Return (X, Y) of the center of cell containing provided text 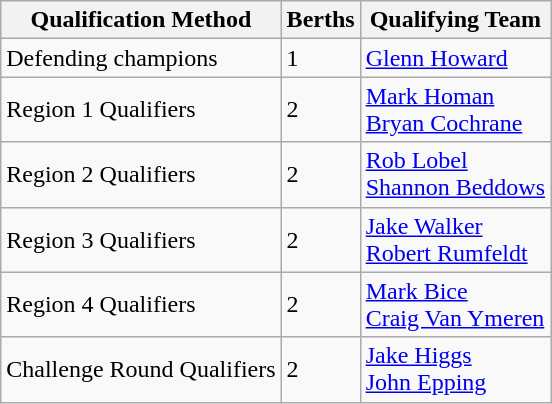
Region 4 Qualifiers (141, 304)
Defending champions (141, 58)
Challenge Round Qualifiers (141, 370)
Region 2 Qualifiers (141, 174)
Qualifying Team (455, 20)
Region 3 Qualifiers (141, 240)
Qualification Method (141, 20)
Glenn Howard (455, 58)
Mark Bice Craig Van Ymeren (455, 304)
Berths (320, 20)
Mark Homan Bryan Cochrane (455, 110)
Jake Higgs John Epping (455, 370)
Jake Walker Robert Rumfeldt (455, 240)
Region 1 Qualifiers (141, 110)
Rob Lobel Shannon Beddows (455, 174)
1 (320, 58)
